Scan for the cell matching the given text and deliver its (x, y) coordinate at center. 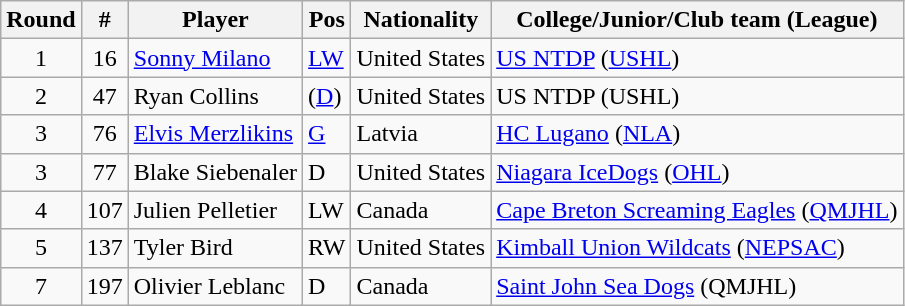
Sonny Milano (215, 58)
5 (41, 248)
16 (104, 58)
Saint John Sea Dogs (QMJHL) (697, 286)
2 (41, 96)
7 (41, 286)
107 (104, 210)
Cape Breton Screaming Eagles (QMJHL) (697, 210)
137 (104, 248)
47 (104, 96)
Julien Pelletier (215, 210)
Nationality (421, 20)
Ryan Collins (215, 96)
Pos (327, 20)
Blake Siebenaler (215, 172)
# (104, 20)
RW (327, 248)
HC Lugano (NLA) (697, 134)
76 (104, 134)
Latvia (421, 134)
Kimball Union Wildcats (NEPSAC) (697, 248)
Olivier Leblanc (215, 286)
(D) (327, 96)
Round (41, 20)
Tyler Bird (215, 248)
College/Junior/Club team (League) (697, 20)
4 (41, 210)
197 (104, 286)
77 (104, 172)
Niagara IceDogs (OHL) (697, 172)
G (327, 134)
1 (41, 58)
Player (215, 20)
Elvis Merzlikins (215, 134)
